For the text-containing cell, return its midpoint in (x, y) coordinate format. 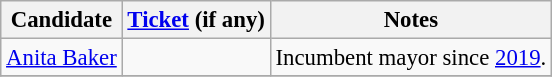
Ticket (if any) (196, 20)
Anita Baker (62, 58)
Notes (410, 20)
Incumbent mayor since 2019. (410, 58)
Candidate (62, 20)
